Identify which cell holds the provided text, then report its [X, Y] central coordinate. 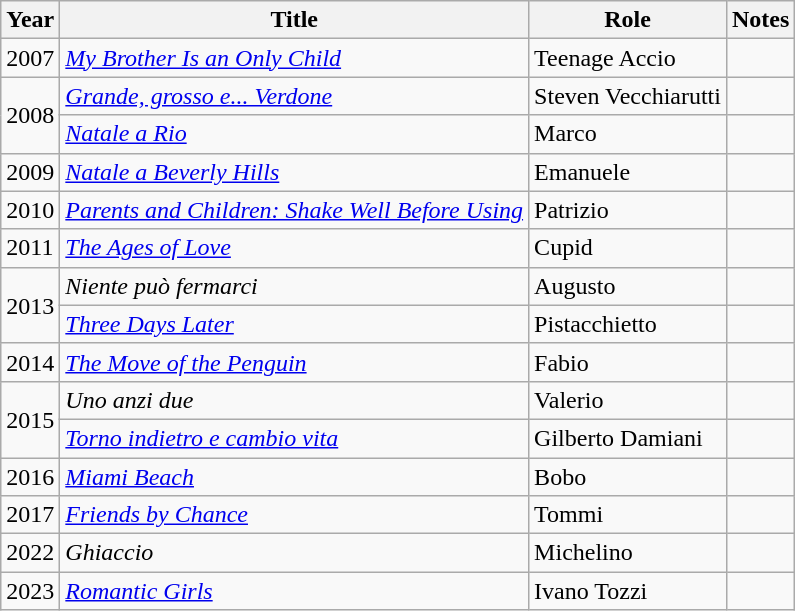
2007 [30, 58]
Steven Vecchiarutti [628, 96]
Grande, grosso e... Verdone [294, 96]
Notes [760, 20]
Natale a Rio [294, 134]
The Ages of Love [294, 248]
2014 [30, 362]
Uno anzi due [294, 400]
Cupid [628, 248]
2017 [30, 515]
Fabio [628, 362]
Natale a Beverly Hills [294, 172]
Role [628, 20]
Year [30, 20]
Niente può fermarci [294, 286]
Patrizio [628, 210]
Title [294, 20]
Romantic Girls [294, 591]
Teenage Accio [628, 58]
Ivano Tozzi [628, 591]
Gilberto Damiani [628, 438]
Torno indietro e cambio vita [294, 438]
Friends by Chance [294, 515]
Michelino [628, 553]
2011 [30, 248]
2016 [30, 477]
2015 [30, 419]
The Move of the Penguin [294, 362]
Bobo [628, 477]
2013 [30, 305]
Tommi [628, 515]
Pistacchietto [628, 324]
2022 [30, 553]
Emanuele [628, 172]
2010 [30, 210]
2023 [30, 591]
Three Days Later [294, 324]
Miami Beach [294, 477]
2009 [30, 172]
2008 [30, 115]
Marco [628, 134]
Valerio [628, 400]
Ghiaccio [294, 553]
Parents and Children: Shake Well Before Using [294, 210]
Augusto [628, 286]
My Brother Is an Only Child [294, 58]
